Pinpoint the cell where the given text exists, returning its (X, Y) midpoint coordinate. 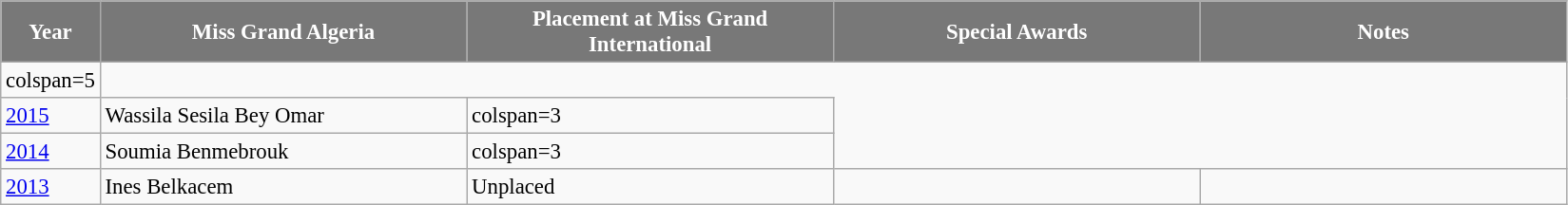
Year (50, 32)
Special Awards (1016, 32)
Placement at Miss Grand International (650, 32)
Unplaced (650, 187)
Notes (1384, 32)
2014 (50, 152)
Soumia Benmebrouk (283, 152)
2013 (50, 187)
Ines Belkacem (283, 187)
Miss Grand Algeria (283, 32)
2015 (50, 116)
Wassila Sesila Bey Omar (283, 116)
colspan=5 (50, 81)
